Provide the [x, y] coordinate of the cell's center where the given text is located.  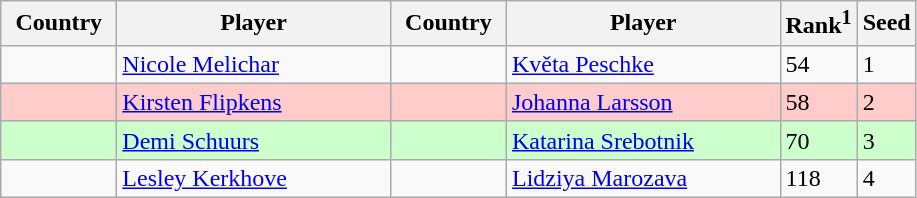
Kirsten Flipkens [254, 102]
118 [818, 178]
Katarina Srebotnik [643, 140]
Lidziya Marozava [643, 178]
1 [886, 64]
Demi Schuurs [254, 140]
Johanna Larsson [643, 102]
4 [886, 178]
Nicole Melichar [254, 64]
Seed [886, 24]
Rank1 [818, 24]
3 [886, 140]
Lesley Kerkhove [254, 178]
58 [818, 102]
54 [818, 64]
Květa Peschke [643, 64]
70 [818, 140]
2 [886, 102]
